Provide the [x, y] coordinate of the cell's center where the given text is located.  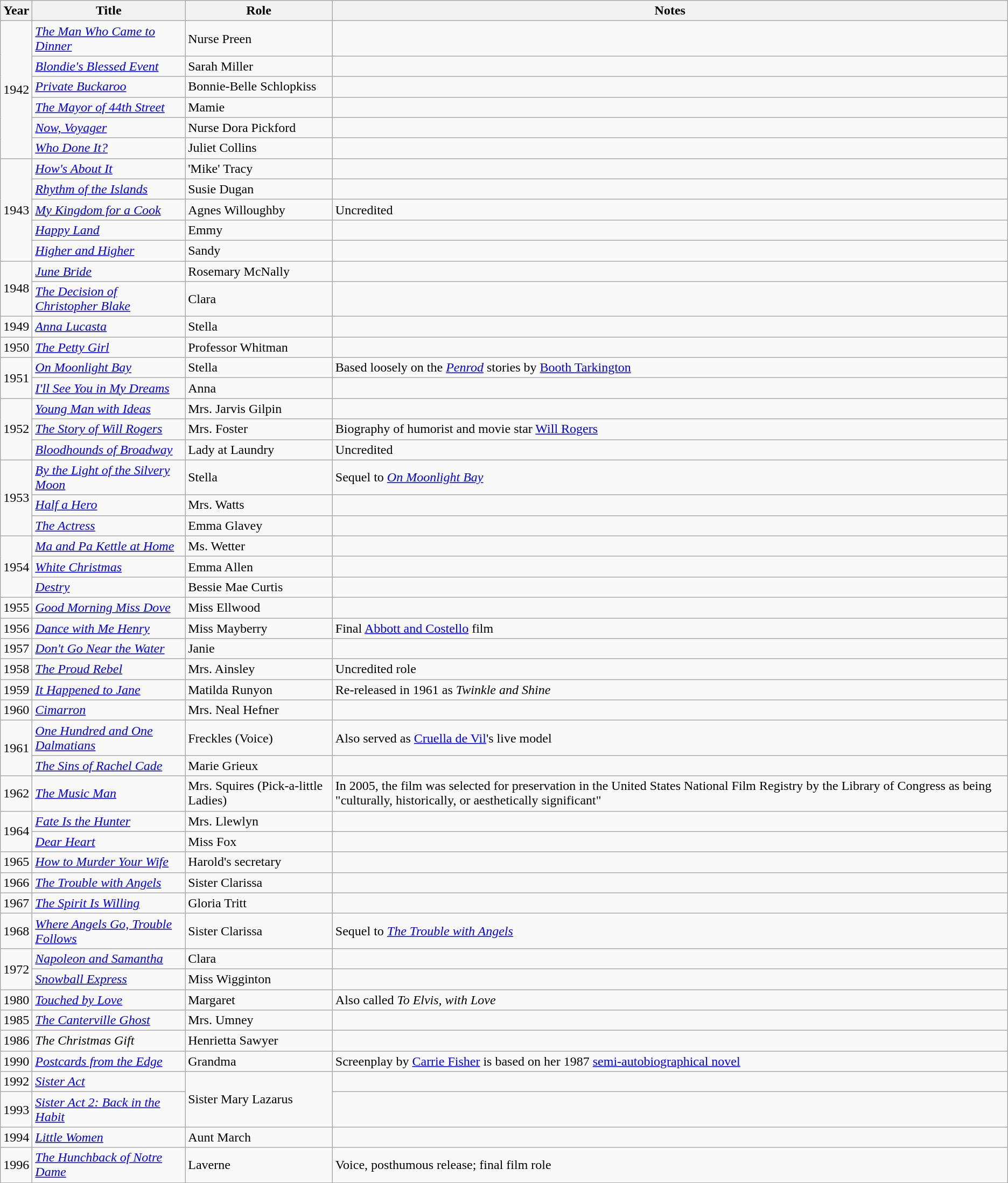
The Canterville Ghost [109, 1020]
Postcards from the Edge [109, 1061]
Private Buckaroo [109, 87]
The Sins of Rachel Cade [109, 766]
Voice, posthumous release; final film role [670, 1165]
White Christmas [109, 566]
Role [259, 11]
Bloodhounds of Broadway [109, 450]
Dear Heart [109, 842]
June Bride [109, 271]
1942 [16, 89]
Juliet Collins [259, 148]
1957 [16, 649]
1994 [16, 1137]
Lady at Laundry [259, 450]
1950 [16, 347]
Professor Whitman [259, 347]
Sarah Miller [259, 66]
1948 [16, 289]
Miss Wigginton [259, 979]
It Happened to Jane [109, 690]
Ms. Wetter [259, 546]
Emma Glavey [259, 526]
Mrs. Foster [259, 429]
Biography of humorist and movie star Will Rogers [670, 429]
Sequel to The Trouble with Angels [670, 930]
Now, Voyager [109, 128]
Sister Mary Lazarus [259, 1100]
Mrs. Watts [259, 505]
Margaret [259, 1000]
Janie [259, 649]
1985 [16, 1020]
The Christmas Gift [109, 1041]
1986 [16, 1041]
The Mayor of 44th Street [109, 107]
'Mike' Tracy [259, 169]
Snowball Express [109, 979]
Mrs. Jarvis Gilpin [259, 409]
One Hundred and One Dalmatians [109, 738]
1958 [16, 669]
Miss Mayberry [259, 628]
Touched by Love [109, 1000]
Mrs. Llewlyn [259, 821]
Matilda Runyon [259, 690]
The Music Man [109, 794]
1996 [16, 1165]
1952 [16, 429]
I'll See You in My Dreams [109, 388]
1960 [16, 710]
Based loosely on the Penrod stories by Booth Tarkington [670, 368]
1990 [16, 1061]
1959 [16, 690]
Ma and Pa Kettle at Home [109, 546]
Sister Act [109, 1082]
Happy Land [109, 230]
1966 [16, 883]
Mrs. Neal Hefner [259, 710]
Also served as Cruella de Vil's live model [670, 738]
Cimarron [109, 710]
Miss Ellwood [259, 607]
Anna [259, 388]
The Hunchback of Notre Dame [109, 1165]
1954 [16, 566]
1968 [16, 930]
Mrs. Umney [259, 1020]
Laverne [259, 1165]
Also called To Elvis, with Love [670, 1000]
1949 [16, 327]
Good Morning Miss Dove [109, 607]
Uncredited role [670, 669]
On Moonlight Bay [109, 368]
Susie Dugan [259, 189]
Agnes Willoughby [259, 209]
The Decision of Christopher Blake [109, 299]
Year [16, 11]
The Trouble with Angels [109, 883]
By the Light of the Silvery Moon [109, 477]
Grandma [259, 1061]
Screenplay by Carrie Fisher is based on her 1987 semi-autobiographical novel [670, 1061]
Title [109, 11]
Rhythm of the Islands [109, 189]
The Proud Rebel [109, 669]
Don't Go Near the Water [109, 649]
Marie Grieux [259, 766]
1962 [16, 794]
Mamie [259, 107]
Gloria Tritt [259, 903]
The Spirit Is Willing [109, 903]
Nurse Preen [259, 39]
Miss Fox [259, 842]
Mrs. Ainsley [259, 669]
1961 [16, 748]
1965 [16, 862]
Sandy [259, 250]
1993 [16, 1109]
Bessie Mae Curtis [259, 587]
1980 [16, 1000]
Sister Act 2: Back in the Habit [109, 1109]
Re-released in 1961 as Twinkle and Shine [670, 690]
1943 [16, 209]
Destry [109, 587]
Fate Is the Hunter [109, 821]
Final Abbott and Costello film [670, 628]
Rosemary McNally [259, 271]
Bonnie-Belle Schlopkiss [259, 87]
My Kingdom for a Cook [109, 209]
1956 [16, 628]
How's About It [109, 169]
Higher and Higher [109, 250]
1951 [16, 378]
Emma Allen [259, 566]
1953 [16, 498]
Dance with Me Henry [109, 628]
1964 [16, 831]
Napoleon and Samantha [109, 958]
The Petty Girl [109, 347]
Nurse Dora Pickford [259, 128]
The Actress [109, 526]
The Man Who Came to Dinner [109, 39]
Aunt March [259, 1137]
1955 [16, 607]
Mrs. Squires (Pick-a-little Ladies) [259, 794]
Henrietta Sawyer [259, 1041]
Where Angels Go, Trouble Follows [109, 930]
Little Women [109, 1137]
Blondie's Blessed Event [109, 66]
1972 [16, 969]
1967 [16, 903]
Young Man with Ideas [109, 409]
Notes [670, 11]
Emmy [259, 230]
How to Murder Your Wife [109, 862]
1992 [16, 1082]
Half a Hero [109, 505]
Freckles (Voice) [259, 738]
Who Done It? [109, 148]
Harold's secretary [259, 862]
The Story of Will Rogers [109, 429]
Sequel to On Moonlight Bay [670, 477]
Anna Lucasta [109, 327]
